Identify which cell holds the provided text, then report its [x, y] central coordinate. 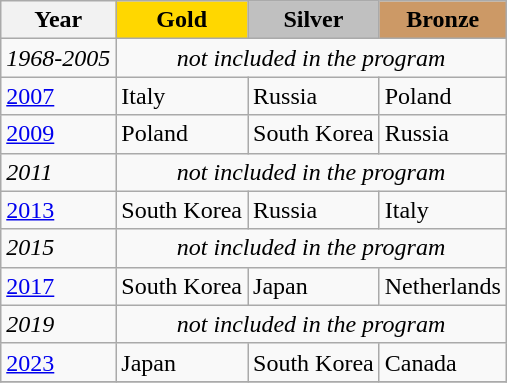
2017 [58, 286]
Bronze [442, 20]
Netherlands [442, 286]
2011 [58, 172]
Year [58, 20]
2007 [58, 96]
2009 [58, 134]
2015 [58, 248]
Silver [314, 20]
2013 [58, 210]
Gold [182, 20]
1968-2005 [58, 58]
2019 [58, 324]
Canada [442, 362]
2023 [58, 362]
